From the cell containing the given text, extract its center point as (X, Y) coordinate. 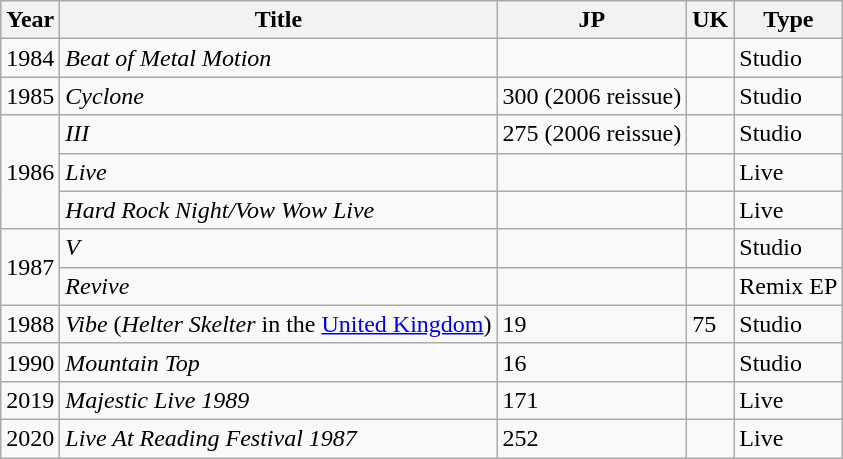
Title (278, 20)
2020 (30, 438)
1988 (30, 324)
Mountain Top (278, 362)
Vibe (Helter Skelter in the United Kingdom) (278, 324)
252 (592, 438)
1987 (30, 267)
19 (592, 324)
Live At Reading Festival 1987 (278, 438)
16 (592, 362)
Type (788, 20)
75 (710, 324)
JP (592, 20)
Hard Rock Night/Vow Wow Live (278, 210)
1986 (30, 172)
1984 (30, 58)
Majestic Live 1989 (278, 400)
V (278, 248)
Revive (278, 286)
275 (2006 reissue) (592, 134)
Cyclone (278, 96)
1990 (30, 362)
Year (30, 20)
171 (592, 400)
Beat of Metal Motion (278, 58)
300 (2006 reissue) (592, 96)
1985 (30, 96)
III (278, 134)
2019 (30, 400)
UK (710, 20)
Remix EP (788, 286)
